From the cell containing the given text, extract its center point as [X, Y] coordinate. 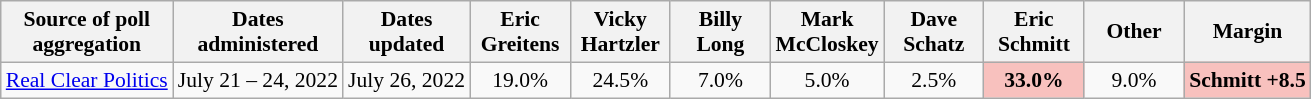
Schmitt +8.5 [1248, 80]
5.0% [826, 80]
33.0% [1034, 80]
7.0% [720, 80]
EricSchmitt [1034, 32]
BillyLong [720, 32]
Source of pollaggregation [87, 32]
DaveSchatz [934, 32]
EricGreitens [520, 32]
MarkMcCloskey [826, 32]
Other [1134, 32]
9.0% [1134, 80]
July 21 – 24, 2022 [258, 80]
24.5% [620, 80]
Datesadministered [258, 32]
2.5% [934, 80]
July 26, 2022 [406, 80]
19.0% [520, 80]
Real Clear Politics [87, 80]
Datesupdated [406, 32]
Margin [1248, 32]
VickyHartzler [620, 32]
